For the text-containing cell, return its midpoint in (x, y) coordinate format. 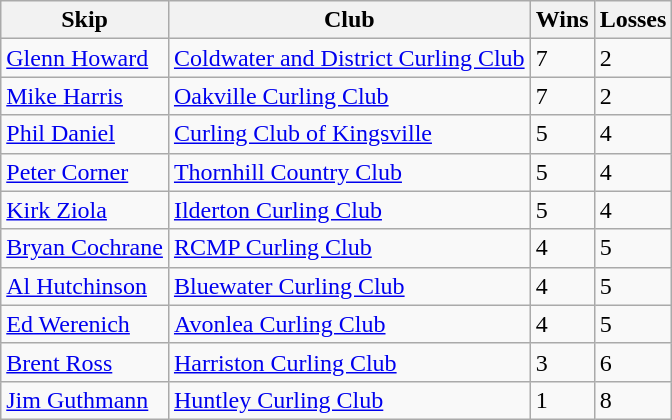
Oakville Curling Club (349, 96)
Mike Harris (85, 96)
Ed Werenich (85, 324)
Huntley Curling Club (349, 400)
Club (349, 20)
Jim Guthmann (85, 400)
Glenn Howard (85, 58)
1 (562, 400)
8 (633, 400)
Ilderton Curling Club (349, 210)
Brent Ross (85, 362)
Wins (562, 20)
Phil Daniel (85, 134)
6 (633, 362)
Skip (85, 20)
Bluewater Curling Club (349, 286)
RCMP Curling Club (349, 248)
Al Hutchinson (85, 286)
Coldwater and District Curling Club (349, 58)
Peter Corner (85, 172)
Losses (633, 20)
Thornhill Country Club (349, 172)
3 (562, 362)
Curling Club of Kingsville (349, 134)
Kirk Ziola (85, 210)
Bryan Cochrane (85, 248)
Harriston Curling Club (349, 362)
Avonlea Curling Club (349, 324)
